Find where the given text appears and provide that cell's center as (x, y) coordinate. 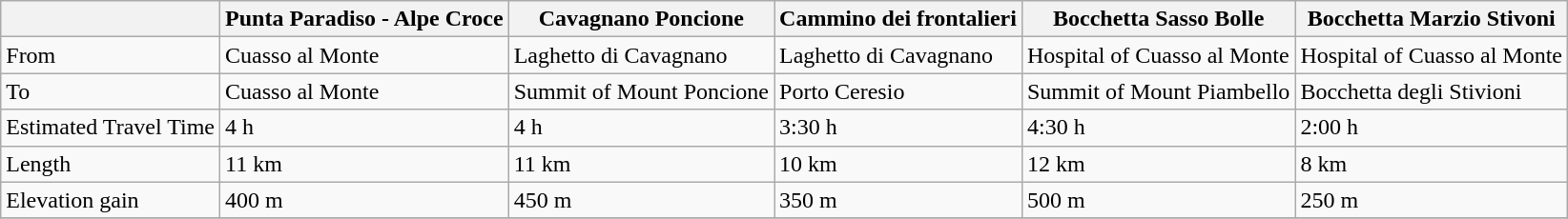
3:30 h (898, 128)
Bocchetta Sasso Bolle (1158, 19)
To (111, 91)
250 m (1432, 200)
From (111, 55)
12 km (1158, 164)
500 m (1158, 200)
4:30 h (1158, 128)
Cammino dei frontalieri (898, 19)
400 m (364, 200)
2:00 h (1432, 128)
Punta Paradiso - Alpe Croce (364, 19)
Elevation gain (111, 200)
Length (111, 164)
Estimated Travel Time (111, 128)
Bocchetta Marzio Stivoni (1432, 19)
Summit of Mount Piambello (1158, 91)
Bocchetta degli Stivioni (1432, 91)
Cavagnano Poncione (641, 19)
8 km (1432, 164)
Summit of Mount Poncione (641, 91)
10 km (898, 164)
450 m (641, 200)
350 m (898, 200)
Porto Ceresio (898, 91)
